Locate the cell with the specified text and output its (X, Y) center coordinate. 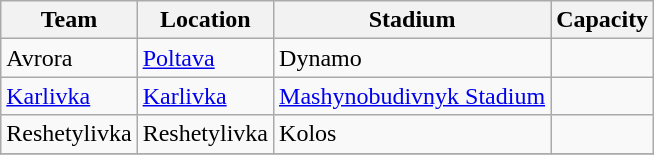
Capacity (602, 20)
Dynamo (412, 58)
Mashynobudivnyk Stadium (412, 96)
Avrora (69, 58)
Team (69, 20)
Stadium (412, 20)
Poltava (205, 58)
Kolos (412, 134)
Location (205, 20)
